Detect which cell encompasses the target text, then output its [X, Y] center coordinate. 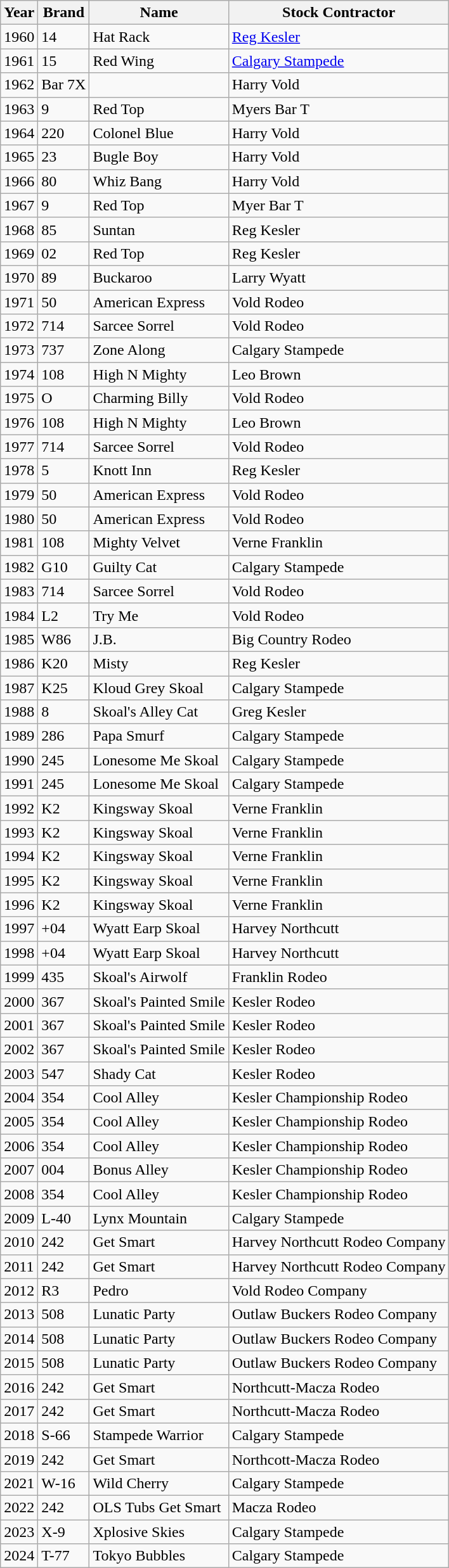
2000 [19, 1001]
737 [63, 350]
1960 [19, 37]
G10 [63, 567]
85 [63, 229]
Northcott-Macza Rodeo [339, 1459]
1990 [19, 760]
1983 [19, 591]
220 [63, 133]
1975 [19, 398]
Myer Bar T [339, 205]
R3 [63, 1291]
5 [63, 471]
Zone Along [159, 350]
1987 [19, 687]
Xplosive Skies [159, 1532]
Red Wing [159, 61]
Year [19, 13]
2014 [19, 1339]
Suntan [159, 229]
2004 [19, 1098]
2023 [19, 1532]
Kloud Grey Skoal [159, 687]
1993 [19, 832]
1977 [19, 447]
Larry Wyatt [339, 277]
Name [159, 13]
2009 [19, 1218]
2002 [19, 1049]
8 [63, 712]
547 [63, 1074]
89 [63, 277]
2005 [19, 1122]
Macza Rodeo [339, 1508]
1982 [19, 567]
15 [63, 61]
1989 [19, 736]
2013 [19, 1315]
1964 [19, 133]
1986 [19, 663]
1968 [19, 229]
2012 [19, 1291]
Charming Billy [159, 398]
2006 [19, 1146]
Misty [159, 663]
Stock Contractor [339, 13]
02 [63, 253]
1995 [19, 881]
1978 [19, 471]
X-9 [63, 1532]
Pedro [159, 1291]
1972 [19, 326]
1991 [19, 784]
Colonel Blue [159, 133]
Whiz Bang [159, 181]
2021 [19, 1484]
Wild Cherry [159, 1484]
1971 [19, 302]
1992 [19, 808]
OLS Tubs Get Smart [159, 1508]
Lynx Mountain [159, 1218]
1985 [19, 639]
Skoal's Alley Cat [159, 712]
1961 [19, 61]
K20 [63, 663]
S-66 [63, 1435]
1969 [19, 253]
1999 [19, 977]
2007 [19, 1170]
Try Me [159, 615]
1994 [19, 857]
O [63, 398]
Shady Cat [159, 1074]
Buckaroo [159, 277]
1984 [19, 615]
2003 [19, 1074]
1979 [19, 495]
1998 [19, 953]
2001 [19, 1025]
Mighty Velvet [159, 543]
1997 [19, 929]
1974 [19, 374]
Greg Kesler [339, 712]
Hat Rack [159, 37]
Vold Rodeo Company [339, 1291]
J.B. [159, 639]
Big Country Rodeo [339, 639]
L-40 [63, 1218]
Skoal's Airwolf [159, 977]
1981 [19, 543]
1980 [19, 519]
1963 [19, 109]
2024 [19, 1556]
1976 [19, 423]
1962 [19, 85]
Bugle Boy [159, 157]
23 [63, 157]
2011 [19, 1266]
2015 [19, 1363]
286 [63, 736]
2016 [19, 1387]
1988 [19, 712]
Papa Smurf [159, 736]
Stampede Warrior [159, 1435]
1965 [19, 157]
1996 [19, 905]
1967 [19, 205]
435 [63, 977]
Guilty Cat [159, 567]
Knott Inn [159, 471]
Franklin Rodeo [339, 977]
W-16 [63, 1484]
2019 [19, 1459]
L2 [63, 615]
2017 [19, 1411]
1966 [19, 181]
2010 [19, 1242]
1973 [19, 350]
2018 [19, 1435]
Brand [63, 13]
1970 [19, 277]
Myers Bar T [339, 109]
Bonus Alley [159, 1170]
14 [63, 37]
T-77 [63, 1556]
Tokyo Bubbles [159, 1556]
80 [63, 181]
004 [63, 1170]
W86 [63, 639]
K25 [63, 687]
2008 [19, 1194]
Bar 7X [63, 85]
2022 [19, 1508]
